Scan for the cell matching the given text and deliver its (x, y) coordinate at center. 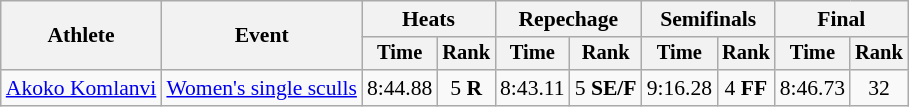
4 FF (746, 88)
Semifinals (708, 19)
Event (262, 36)
Final (842, 19)
5 R (466, 88)
Repechage (568, 19)
Women's single sculls (262, 88)
Akoko Komlanvi (82, 88)
Athlete (82, 36)
8:43.11 (532, 88)
9:16.28 (680, 88)
5 SE/F (606, 88)
Heats (428, 19)
8:46.73 (812, 88)
8:44.88 (400, 88)
32 (879, 88)
